Return [x, y] of the center of cell containing provided text 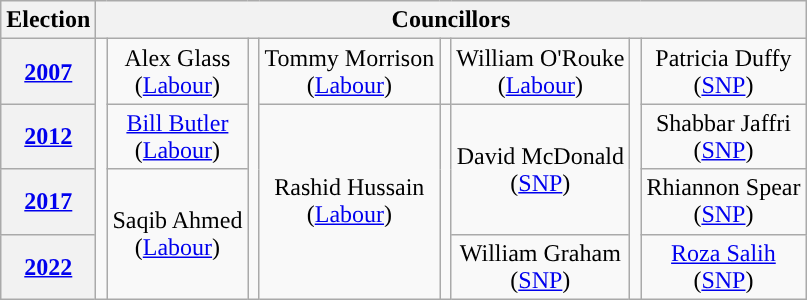
2007 [48, 72]
William Graham(SNP) [540, 266]
Shabbar Jaffri(SNP) [724, 136]
David McDonald(SNP) [540, 169]
2012 [48, 136]
Election [48, 20]
Saqib Ahmed(Labour) [178, 234]
Tommy Morrison(Labour) [350, 72]
2022 [48, 266]
William O'Rouke(Labour) [540, 72]
Rhiannon Spear(SNP) [724, 202]
Patricia Duffy(SNP) [724, 72]
Alex Glass(Labour) [178, 72]
Roza Salih(SNP) [724, 266]
Bill Butler(Labour) [178, 136]
2017 [48, 202]
Rashid Hussain(Labour) [350, 202]
Councillors [451, 20]
